Capture the cell that displays the provided text and extract its (X, Y) central coordinate. 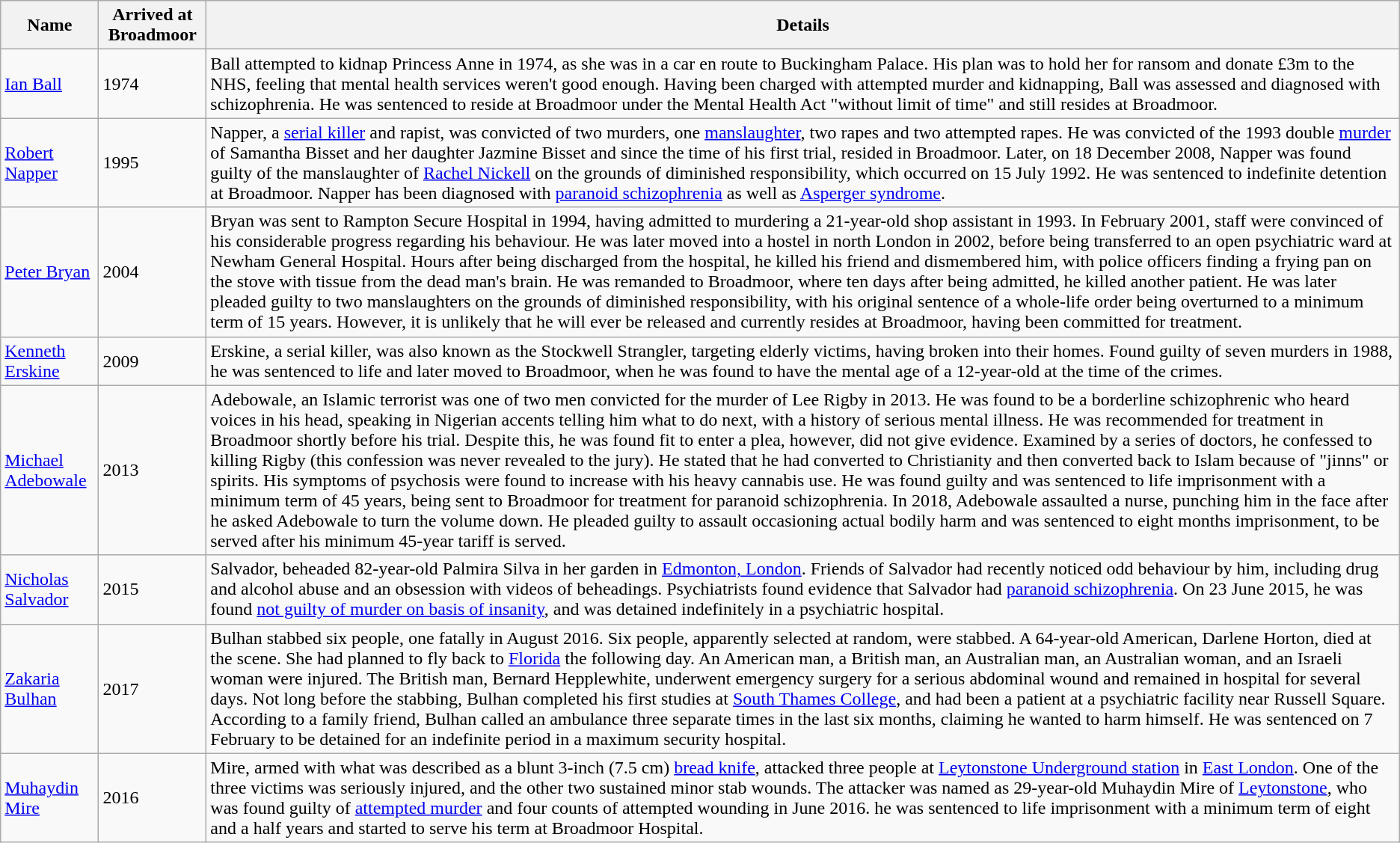
2004 (153, 272)
1995 (153, 163)
2015 (153, 589)
2009 (153, 361)
Muhaydin Mire (49, 797)
Ian Ball (49, 84)
1974 (153, 84)
Nicholas Salvador (49, 589)
Robert Napper (49, 163)
Arrived at Broadmoor (153, 25)
2017 (153, 688)
Michael Adebowale (49, 470)
Peter Bryan (49, 272)
2016 (153, 797)
Kenneth Erskine (49, 361)
Name (49, 25)
Details (803, 25)
Zakaria Bulhan (49, 688)
2013 (153, 470)
